Provide the (X, Y) coordinate of the cell's center where the given text is located.  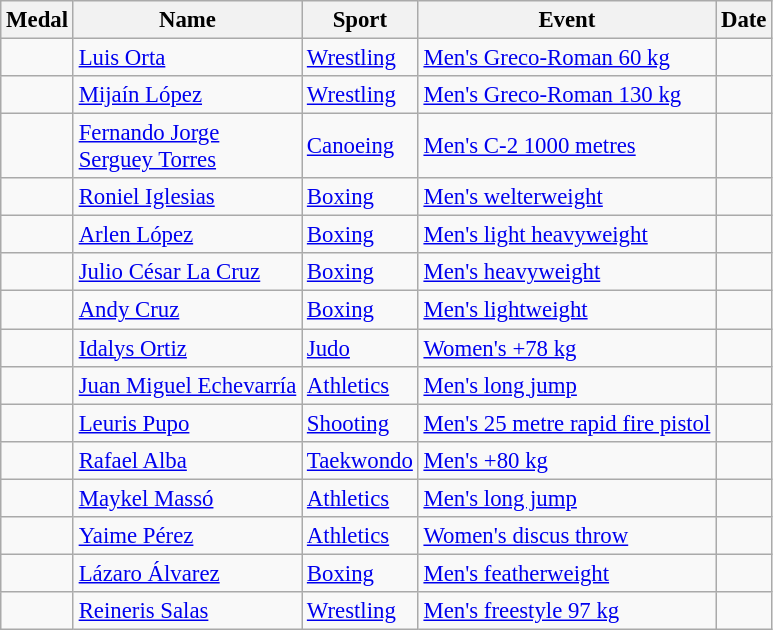
Men's featherweight (567, 573)
Fernando JorgeSerguey Torres (187, 146)
Men's C-2 1000 metres (567, 146)
Rafael Alba (187, 460)
Reineris Salas (187, 611)
Women's discus throw (567, 536)
Men's lightweight (567, 310)
Sport (360, 20)
Leuris Pupo (187, 423)
Julio César La Cruz (187, 273)
Maykel Massó (187, 498)
Men's welterweight (567, 197)
Men's Greco-Roman 130 kg (567, 95)
Roniel Iglesias (187, 197)
Shooting (360, 423)
Luis Orta (187, 58)
Date (744, 20)
Men's light heavyweight (567, 235)
Men's 25 metre rapid fire pistol (567, 423)
Men's freestyle 97 kg (567, 611)
Men's +80 kg (567, 460)
Name (187, 20)
Men's heavyweight (567, 273)
Men's Greco-Roman 60 kg (567, 58)
Arlen López (187, 235)
Event (567, 20)
Medal (38, 20)
Taekwondo (360, 460)
Judo (360, 348)
Juan Miguel Echevarría (187, 385)
Yaime Pérez (187, 536)
Canoeing (360, 146)
Lázaro Álvarez (187, 573)
Mijaín López (187, 95)
Idalys Ortiz (187, 348)
Women's +78 kg (567, 348)
Andy Cruz (187, 310)
